Detect which cell encompasses the target text, then output its [x, y] center coordinate. 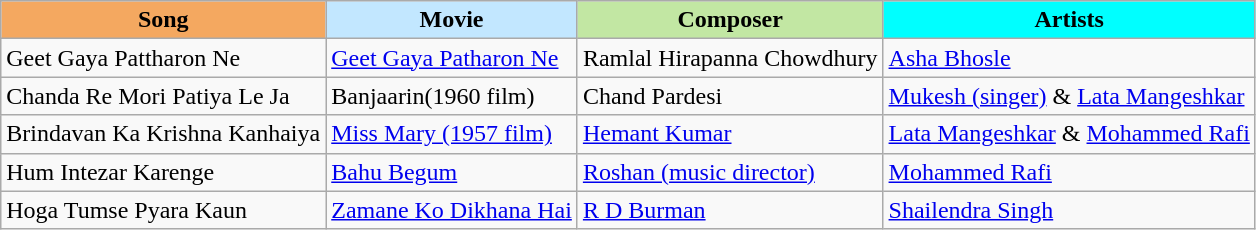
Mukesh (singer) & Lata Mangeshkar [1069, 96]
Roshan (music director) [730, 172]
Geet Gaya Patharon Ne [452, 58]
Geet Gaya Pattharon Ne [164, 58]
Artists [1069, 20]
Mohammed Rafi [1069, 172]
Hoga Tumse Pyara Kaun [164, 210]
Hemant Kumar [730, 134]
Hum Intezar Karenge [164, 172]
Movie [452, 20]
Lata Mangeshkar & Mohammed Rafi [1069, 134]
Chanda Re Mori Patiya Le Ja [164, 96]
Shailendra Singh [1069, 210]
Ramlal Hirapanna Chowdhury [730, 58]
Chand Pardesi [730, 96]
Brindavan Ka Krishna Kanhaiya [164, 134]
Miss Mary (1957 film) [452, 134]
R D Burman [730, 210]
Asha Bhosle [1069, 58]
Composer [730, 20]
Song [164, 20]
Zamane Ko Dikhana Hai [452, 210]
Banjaarin(1960 film) [452, 96]
Bahu Begum [452, 172]
